Extract the [x, y] coordinate from the center of the cell holding the provided text.  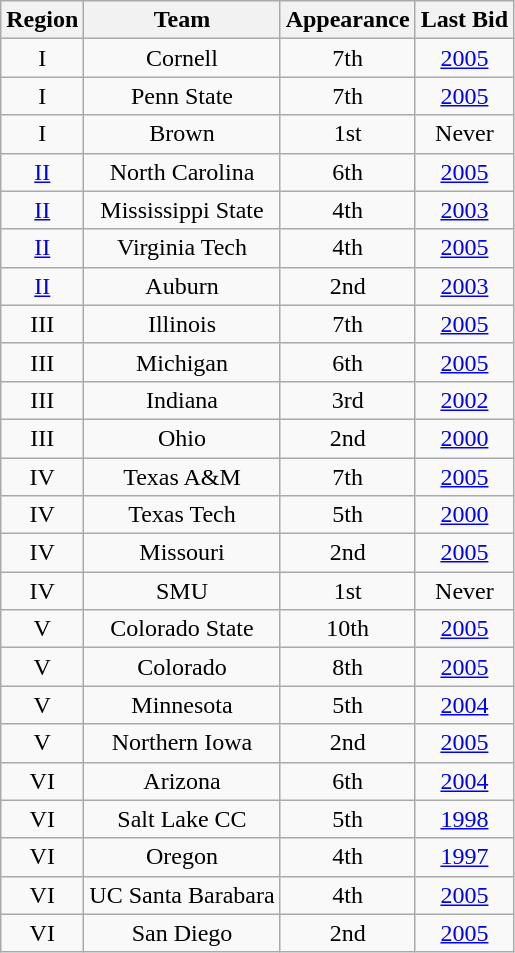
3rd [348, 400]
Last Bid [464, 20]
Ohio [182, 438]
Indiana [182, 400]
1998 [464, 819]
Cornell [182, 58]
8th [348, 667]
Colorado [182, 667]
Salt Lake CC [182, 819]
2002 [464, 400]
Oregon [182, 857]
San Diego [182, 933]
Texas Tech [182, 515]
North Carolina [182, 172]
Team [182, 20]
Penn State [182, 96]
SMU [182, 591]
Minnesota [182, 705]
UC Santa Barabara [182, 895]
1997 [464, 857]
Brown [182, 134]
Colorado State [182, 629]
Michigan [182, 362]
10th [348, 629]
Arizona [182, 781]
Region [42, 20]
Illinois [182, 324]
Appearance [348, 20]
Auburn [182, 286]
Mississippi State [182, 210]
Missouri [182, 553]
Texas A&M [182, 477]
Northern Iowa [182, 743]
Virginia Tech [182, 248]
